Identify which cell holds the provided text, then report its (x, y) central coordinate. 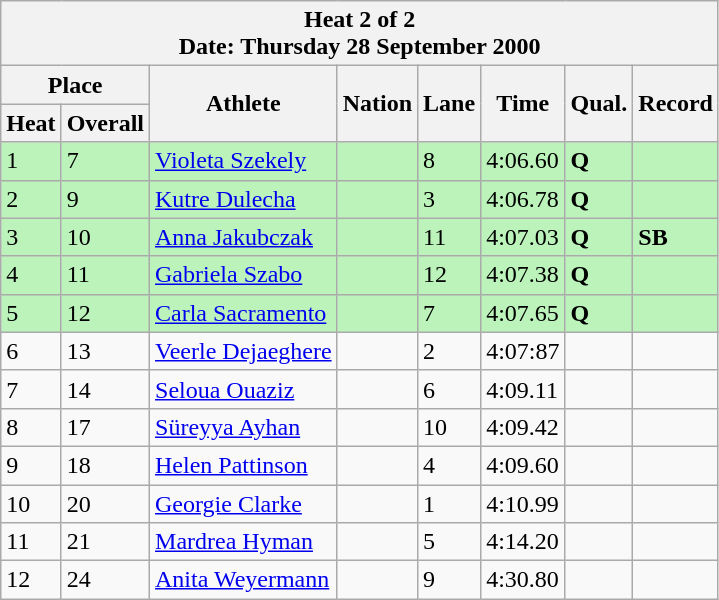
24 (105, 580)
Lane (450, 104)
Helen Pattinson (244, 465)
4:07:87 (523, 351)
4:09.11 (523, 389)
18 (105, 465)
Heat 2 of 2 Date: Thursday 28 September 2000 (360, 34)
20 (105, 503)
Athlete (244, 104)
Anita Weyermann (244, 580)
SB (676, 237)
Seloua Ouaziz (244, 389)
4:07.03 (523, 237)
Carla Sacramento (244, 313)
13 (105, 351)
Time (523, 104)
Georgie Clarke (244, 503)
Record (676, 104)
Place (76, 85)
Süreyya Ayhan (244, 427)
17 (105, 427)
Heat (31, 123)
4:09.60 (523, 465)
4:30.80 (523, 580)
Anna Jakubczak (244, 237)
4:07.38 (523, 275)
4:10.99 (523, 503)
4:06.78 (523, 199)
Kutre Dulecha (244, 199)
Qual. (599, 104)
Overall (105, 123)
Nation (377, 104)
4:09.42 (523, 427)
4:07.65 (523, 313)
Gabriela Szabo (244, 275)
14 (105, 389)
Violeta Szekely (244, 161)
4:06.60 (523, 161)
Veerle Dejaeghere (244, 351)
Mardrea Hyman (244, 542)
21 (105, 542)
4:14.20 (523, 542)
